Provide the (X, Y) coordinate of the cell's center where the given text is located.  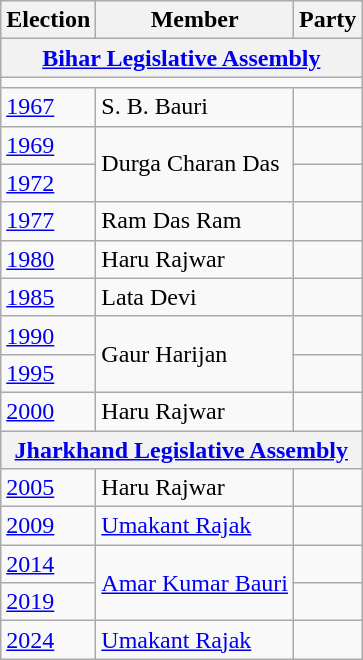
1967 (48, 107)
2019 (48, 602)
Durga Charan Das (195, 164)
S. B. Bauri (195, 107)
Amar Kumar Bauri (195, 583)
Party (327, 20)
1995 (48, 373)
Jharkhand Legislative Assembly (182, 449)
Bihar Legislative Assembly (182, 58)
2014 (48, 564)
1977 (48, 221)
1980 (48, 259)
Member (195, 20)
2005 (48, 488)
2000 (48, 411)
Lata Devi (195, 297)
1969 (48, 145)
1985 (48, 297)
2024 (48, 640)
Election (48, 20)
Gaur Harijan (195, 354)
1990 (48, 335)
1972 (48, 183)
Ram Das Ram (195, 221)
2009 (48, 526)
